Locate the cell with the specified text and output its (x, y) center coordinate. 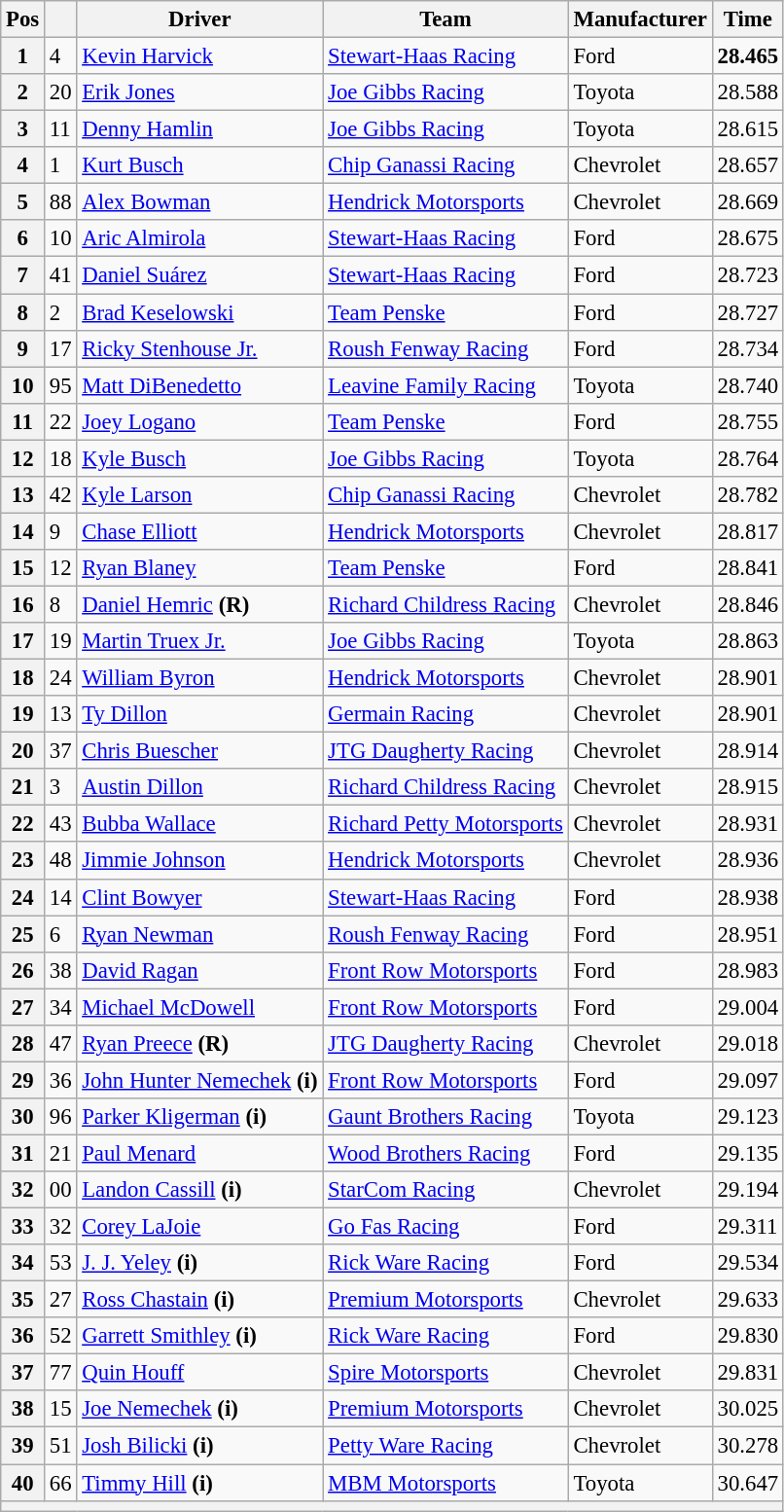
47 (60, 1044)
39 (23, 1446)
00 (60, 1190)
Ricky Stenhouse Jr. (200, 348)
29.018 (747, 1044)
28.723 (747, 275)
28.669 (747, 202)
StarCom Racing (445, 1190)
Timmy Hill (i) (200, 1483)
Jimmie Johnson (200, 861)
David Ragan (200, 970)
Manufacturer (640, 19)
Matt DiBenedetto (200, 385)
5 (23, 202)
Driver (200, 19)
41 (60, 275)
28.615 (747, 129)
30.647 (747, 1483)
28.951 (747, 934)
28.734 (747, 348)
Ryan Preece (R) (200, 1044)
Kyle Larson (200, 495)
29.311 (747, 1227)
Landon Cassill (i) (200, 1190)
Kevin Harvick (200, 56)
Bubba Wallace (200, 824)
Alex Bowman (200, 202)
28.755 (747, 421)
John Hunter Nemechek (i) (200, 1080)
33 (23, 1227)
28.914 (747, 751)
30.278 (747, 1446)
28.588 (747, 92)
53 (60, 1263)
Leavine Family Racing (445, 385)
28.931 (747, 824)
29.004 (747, 1007)
29.194 (747, 1190)
Clint Bowyer (200, 897)
35 (23, 1300)
MBM Motorsports (445, 1483)
51 (60, 1446)
28.846 (747, 604)
Kurt Busch (200, 165)
30 (23, 1117)
Richard Petty Motorsports (445, 824)
28.782 (747, 495)
31 (23, 1153)
42 (60, 495)
Brad Keselowski (200, 312)
Denny Hamlin (200, 129)
Ryan Blaney (200, 568)
23 (23, 861)
J. J. Yeley (i) (200, 1263)
Germain Racing (445, 714)
16 (23, 604)
28 (23, 1044)
28.740 (747, 385)
28.915 (747, 787)
29.831 (747, 1373)
William Byron (200, 678)
28.938 (747, 897)
96 (60, 1117)
25 (23, 934)
29 (23, 1080)
29.123 (747, 1117)
Time (747, 19)
29.135 (747, 1153)
26 (23, 970)
77 (60, 1373)
40 (23, 1483)
28.727 (747, 312)
Aric Almirola (200, 238)
Josh Bilicki (i) (200, 1446)
Spire Motorsports (445, 1373)
Paul Menard (200, 1153)
28.841 (747, 568)
Team (445, 19)
29.534 (747, 1263)
95 (60, 385)
Erik Jones (200, 92)
Wood Brothers Racing (445, 1153)
28.817 (747, 531)
Kyle Busch (200, 458)
Petty Ware Racing (445, 1446)
29.830 (747, 1336)
Joe Nemechek (i) (200, 1410)
Daniel Hemric (R) (200, 604)
28.936 (747, 861)
28.764 (747, 458)
29.097 (747, 1080)
Parker Kligerman (i) (200, 1117)
Garrett Smithley (i) (200, 1336)
29.633 (747, 1300)
Daniel Suárez (200, 275)
Joey Logano (200, 421)
Corey LaJoie (200, 1227)
28.863 (747, 641)
28.657 (747, 165)
Chris Buescher (200, 751)
30.025 (747, 1410)
Ross Chastain (i) (200, 1300)
7 (23, 275)
Michael McDowell (200, 1007)
66 (60, 1483)
28.675 (747, 238)
Gaunt Brothers Racing (445, 1117)
Ty Dillon (200, 714)
Ryan Newman (200, 934)
88 (60, 202)
43 (60, 824)
28.465 (747, 56)
48 (60, 861)
Quin Houff (200, 1373)
Martin Truex Jr. (200, 641)
28.983 (747, 970)
Go Fas Racing (445, 1227)
Chase Elliott (200, 531)
Austin Dillon (200, 787)
Pos (23, 19)
52 (60, 1336)
